Identify which cell holds the provided text, then report its [x, y] central coordinate. 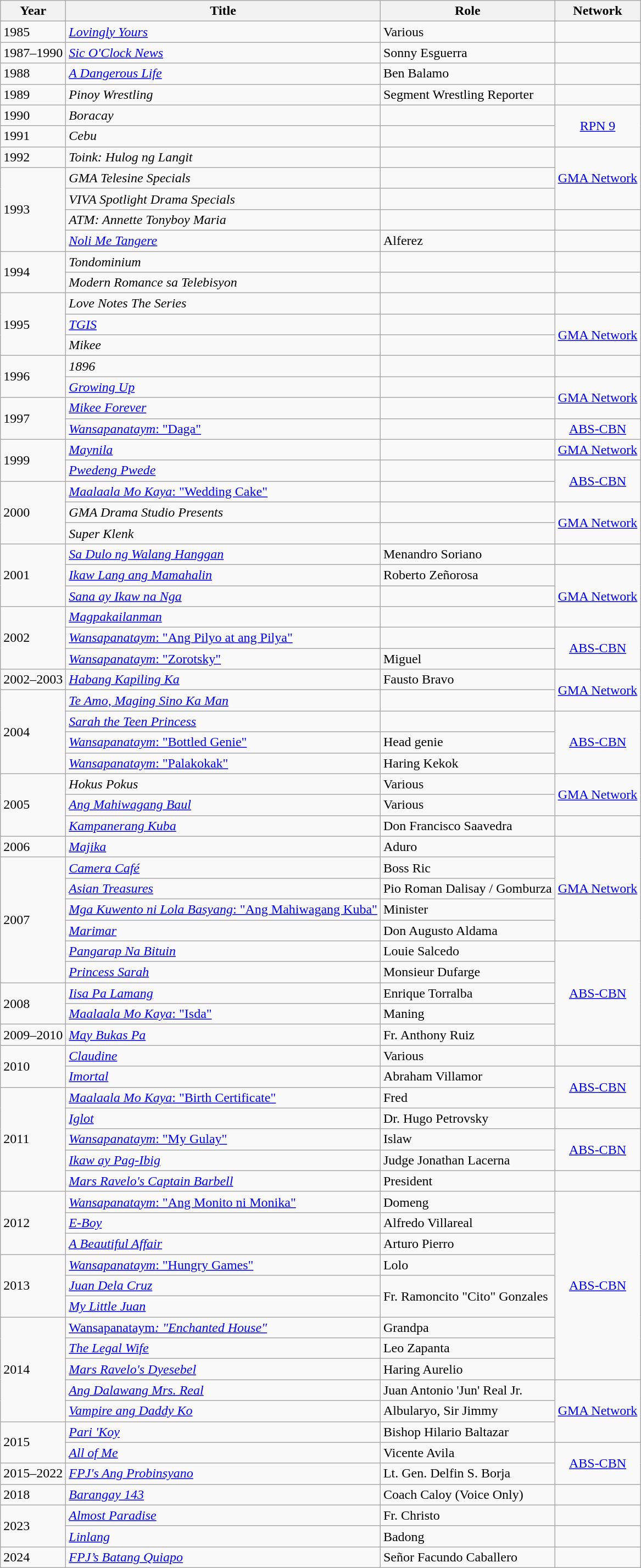
Sonny Esguerra [467, 53]
Grandpa [467, 1328]
Juan Dela Cruz [223, 1286]
Dr. Hugo Petrovsky [467, 1118]
Wansapanataym: "Bottled Genie" [223, 742]
Mars Ravelo's Captain Barbell [223, 1181]
Growing Up [223, 387]
2012 [33, 1223]
Fr. Anthony Ruiz [467, 1035]
Señor Facundo Caballero [467, 1557]
Linlang [223, 1536]
Leo Zapanta [467, 1348]
Wansapanataym: "Daga" [223, 429]
Lovingly Yours [223, 32]
Miguel [467, 659]
2013 [33, 1285]
2011 [33, 1139]
2001 [33, 575]
Asian Treasures [223, 888]
Camera Café [223, 867]
Menandro Soriano [467, 554]
TGIS [223, 324]
Almost Paradise [223, 1515]
All of Me [223, 1453]
Aduro [467, 847]
Modern Romance sa Telebisyon [223, 283]
Mga Kuwento ni Lola Basyang: "Ang Mahiwagang Kuba" [223, 909]
1985 [33, 32]
Head genie [467, 742]
Maning [467, 1014]
Te Amo, Maging Sino Ka Man [223, 701]
ATM: Annette Tonyboy Maria [223, 220]
1988 [33, 74]
Iisa Pa Lamang [223, 993]
Alferez [467, 240]
A Dangerous Life [223, 74]
Enrique Torralba [467, 993]
Fr. Christo [467, 1515]
Maalaala Mo Kaya: "Isda" [223, 1014]
Ang Mahiwagang Baul [223, 805]
GMA Drama Studio Presents [223, 512]
Maalaala Mo Kaya: "Wedding Cake" [223, 491]
Minister [467, 909]
Haring Aurelio [467, 1369]
Vampire ang Daddy Ko [223, 1411]
Abraham Villamor [467, 1077]
Sana ay Ikaw na Nga [223, 596]
2006 [33, 847]
FPJ's Ang Probinsyano [223, 1474]
Sarah the Teen Princess [223, 721]
Islaw [467, 1139]
1999 [33, 460]
Pinoy Wrestling [223, 94]
Majika [223, 847]
Hokus Pokus [223, 784]
1995 [33, 324]
Marimar [223, 931]
1991 [33, 136]
Tondominium [223, 262]
Iglot [223, 1118]
Wansapanataym: "Palakokak" [223, 763]
E-Boy [223, 1223]
Mikee Forever [223, 408]
2009–2010 [33, 1035]
2010 [33, 1066]
2024 [33, 1557]
Wansapanataym: "Ang Pilyo at ang Pilya" [223, 638]
1987–1990 [33, 53]
Sic O'Clock News [223, 53]
Wansapanataym: "Ang Monito ni Monika" [223, 1202]
Pio Roman Dalisay / Gomburza [467, 888]
2023 [33, 1526]
Wansapanataym: "Zorotsky" [223, 659]
A Beautiful Affair [223, 1244]
Monsieur Dufarge [467, 972]
Kampanerang Kuba [223, 826]
Maalaala Mo Kaya: "Birth Certificate" [223, 1097]
Imortal [223, 1077]
2007 [33, 920]
2004 [33, 732]
Maynila [223, 450]
Boracay [223, 115]
Judge Jonathan Lacerna [467, 1160]
Segment Wrestling Reporter [467, 94]
Habang Kapiling Ka [223, 680]
Don Francisco Saavedra [467, 826]
Pwedeng Pwede [223, 471]
1896 [223, 366]
Wansapanataym: "Enchanted House" [223, 1328]
Sa Dulo ng Walang Hanggan [223, 554]
1993 [33, 209]
Arturo Pierro [467, 1244]
2014 [33, 1369]
Fr. Ramoncito "Cito" Gonzales [467, 1296]
Ben Balamo [467, 74]
Ang Dalawang Mrs. Real [223, 1390]
1994 [33, 272]
Wansapanataym: "Hungry Games" [223, 1264]
Barangay 143 [223, 1494]
Lolo [467, 1264]
Role [467, 11]
1992 [33, 157]
Title [223, 11]
Ikaw ay Pag-Ibig [223, 1160]
VIVA Spotlight Drama Specials [223, 199]
Don Augusto Aldama [467, 931]
2015 [33, 1442]
2008 [33, 1004]
2018 [33, 1494]
Mars Ravelo's Dyesebel [223, 1369]
The Legal Wife [223, 1348]
RPN 9 [598, 126]
Noli Me Tangere [223, 240]
Toink: Hulog ng Langit [223, 157]
Lt. Gen. Delfin S. Borja [467, 1474]
Roberto Zeñorosa [467, 575]
Badong [467, 1536]
Vicente Avila [467, 1453]
Ikaw Lang ang Mamahalin [223, 575]
1996 [33, 377]
2002–2003 [33, 680]
President [467, 1181]
Haring Kekok [467, 763]
Claudine [223, 1056]
Domeng [467, 1202]
Alfredo Villareal [467, 1223]
Pangarap Na Bituin [223, 951]
Boss Ric [467, 867]
Cebu [223, 136]
Albularyo, Sir Jimmy [467, 1411]
Juan Antonio 'Jun' Real Jr. [467, 1390]
Love Notes The Series [223, 304]
1990 [33, 115]
Pari 'Koy [223, 1432]
1989 [33, 94]
Wansapanataym: "My Gulay" [223, 1139]
Bishop Hilario Baltazar [467, 1432]
Year [33, 11]
2000 [33, 512]
Fausto Bravo [467, 680]
1997 [33, 418]
My Little Juan [223, 1307]
Super Klenk [223, 533]
Magpakailanman [223, 617]
Louie Salcedo [467, 951]
May Bukas Pa [223, 1035]
2002 [33, 638]
2005 [33, 805]
Network [598, 11]
GMA Telesine Specials [223, 178]
2015–2022 [33, 1474]
Princess Sarah [223, 972]
Coach Caloy (Voice Only) [467, 1494]
Mikee [223, 345]
Fred [467, 1097]
FPJ’s Batang Quiapo [223, 1557]
